Capture the cell that displays the provided text and extract its [x, y] central coordinate. 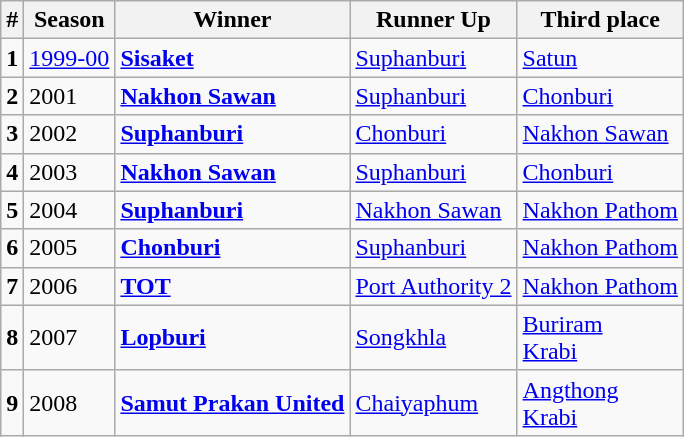
Chaiyaphum [434, 402]
2001 [70, 96]
Runner Up [434, 20]
Samut Prakan United [232, 402]
8 [12, 338]
9 [12, 402]
Winner [232, 20]
BuriramKrabi [600, 338]
1 [12, 58]
3 [12, 134]
2002 [70, 134]
2005 [70, 248]
# [12, 20]
4 [12, 172]
Satun [600, 58]
2006 [70, 286]
6 [12, 248]
TOT [232, 286]
5 [12, 210]
Season [70, 20]
Sisaket [232, 58]
2 [12, 96]
Third place [600, 20]
2007 [70, 338]
1999-00 [70, 58]
2008 [70, 402]
Lopburi [232, 338]
Songkhla [434, 338]
Port Authority 2 [434, 286]
7 [12, 286]
AngthongKrabi [600, 402]
2003 [70, 172]
2004 [70, 210]
